From the cell containing the given text, extract its center point as (x, y) coordinate. 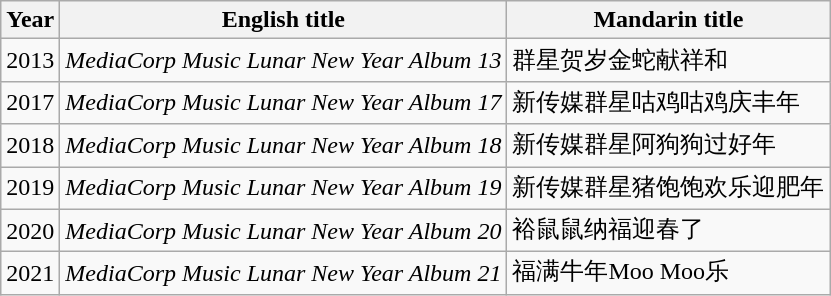
English title (284, 20)
2017 (30, 102)
MediaCorp Music Lunar New Year Album 21 (284, 274)
2018 (30, 146)
2019 (30, 188)
新传媒群星阿狗狗过好年 (668, 146)
裕鼠鼠纳福迎春了 (668, 230)
MediaCorp Music Lunar New Year Album 18 (284, 146)
Mandarin title (668, 20)
2020 (30, 230)
群星贺岁金蛇献祥和 (668, 60)
MediaCorp Music Lunar New Year Album 17 (284, 102)
MediaCorp Music Lunar New Year Album 19 (284, 188)
MediaCorp Music Lunar New Year Album 20 (284, 230)
福满牛年Moo Moo乐 (668, 274)
2021 (30, 274)
新传媒群星咕鸡咕鸡庆丰年 (668, 102)
MediaCorp Music Lunar New Year Album 13 (284, 60)
新传媒群星猪饱饱欢乐迎肥年 (668, 188)
Year (30, 20)
2013 (30, 60)
